Identify which cell holds the provided text, then report its (x, y) central coordinate. 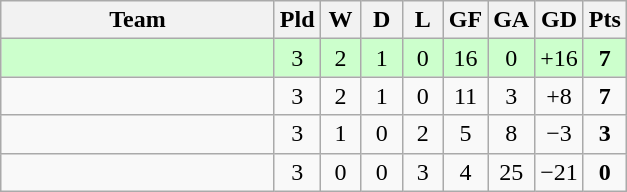
Pld (297, 20)
Pts (604, 20)
25 (512, 172)
5 (465, 134)
Team (138, 20)
W (340, 20)
+8 (560, 96)
−3 (560, 134)
D (382, 20)
L (422, 20)
16 (465, 58)
+16 (560, 58)
GF (465, 20)
GA (512, 20)
GD (560, 20)
−21 (560, 172)
11 (465, 96)
4 (465, 172)
8 (512, 134)
